Find where the given text appears and provide that cell's center as [X, Y] coordinate. 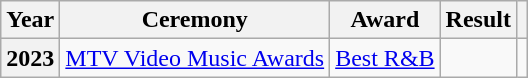
MTV Video Music Awards [195, 58]
Ceremony [195, 20]
Best R&B [385, 58]
Result [478, 20]
Year [30, 20]
Award [385, 20]
2023 [30, 58]
